Provide the [X, Y] coordinate of the cell's center where the given text is located.  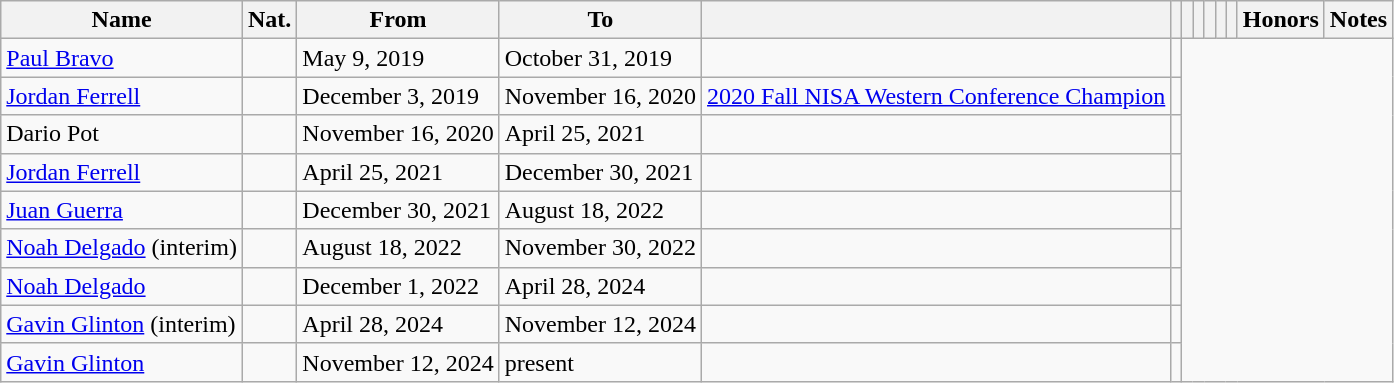
Honors [1280, 20]
Notes [1358, 20]
Juan Guerra [122, 210]
November 30, 2022 [600, 248]
December 3, 2019 [398, 96]
Name [122, 20]
To [600, 20]
2020 Fall NISA Western Conference Champion [936, 96]
present [600, 362]
Nat. [269, 20]
Gavin Glinton [122, 362]
From [398, 20]
December 1, 2022 [398, 286]
October 31, 2019 [600, 58]
Noah Delgado (interim) [122, 248]
Noah Delgado [122, 286]
Paul Bravo [122, 58]
Dario Pot [122, 134]
May 9, 2019 [398, 58]
Gavin Glinton (interim) [122, 324]
